Determine the [X, Y] coordinate at the center of the cell enclosing the given text.  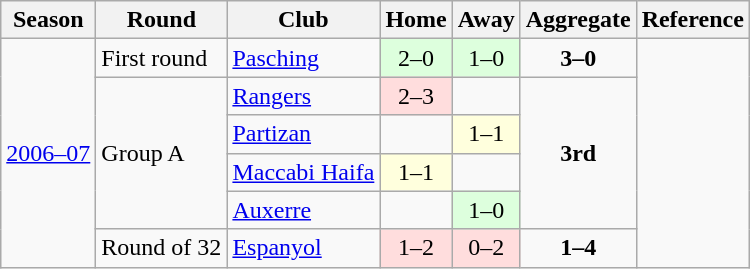
Auxerre [304, 210]
3rd [578, 153]
Away [486, 20]
Home [416, 20]
2–3 [416, 96]
Aggregate [578, 20]
Club [304, 20]
Partizan [304, 134]
3–0 [578, 58]
Espanyol [304, 248]
Rangers [304, 96]
Pasching [304, 58]
Reference [692, 20]
1–4 [578, 248]
Maccabi Haifa [304, 172]
1–2 [416, 248]
0–2 [486, 248]
Round [162, 20]
2–0 [416, 58]
First round [162, 58]
2006–07 [48, 153]
Season [48, 20]
Group A [162, 153]
Round of 32 [162, 248]
